Extract the [x, y] coordinate from the center of the cell holding the provided text.  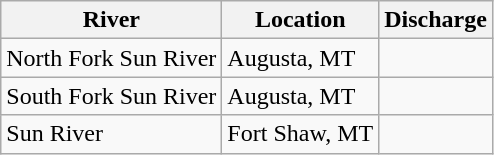
Sun River [112, 134]
Fort Shaw, MT [300, 134]
Discharge [436, 20]
Location [300, 20]
River [112, 20]
South Fork Sun River [112, 96]
North Fork Sun River [112, 58]
